Locate the cell with the specified text and output its [X, Y] center coordinate. 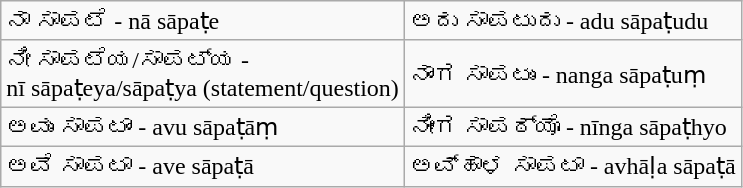
ನೀಂಗ ಸಾಪಠ್ಯೊ - nīnga sāpaṭhyo [572, 127]
ಅವೆ ಸಾಪಟಾ - ave sāpaṭā [203, 166]
ನಾಂಗ ಸಾಪಟುಂ - nanga sāpaṭuṃ [572, 74]
ನಾ ಸಾಪಟೆ - nā sāpaṭe [203, 21]
ಅವ್ಹಾಳ ಸಾಪಟಾ - avhāḷa sāpaṭā [572, 166]
ಅವುಂ ಸಾಪಟಾಂ - avu sāpaṭāṃ [203, 127]
ಅದು ಸಾಪಟುದು - adu sāpaṭudu [572, 21]
ನೀ ಸಾಪಟೆಯ/ಸಾಪಟ್ಯ -nī sāpaṭeya/sāpaṭya (statement/question) [203, 74]
